Locate the cell with the specified text and output its [X, Y] center coordinate. 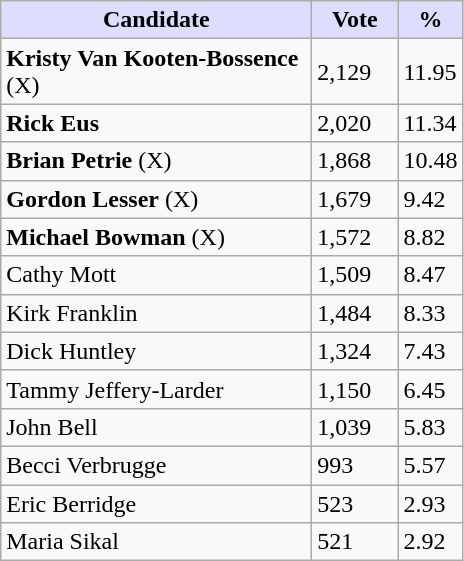
11.95 [430, 72]
10.48 [430, 161]
1,679 [355, 199]
11.34 [430, 123]
523 [355, 503]
Gordon Lesser (X) [156, 199]
6.45 [430, 389]
Dick Huntley [156, 351]
521 [355, 542]
1,572 [355, 237]
2,129 [355, 72]
9.42 [430, 199]
7.43 [430, 351]
1,484 [355, 313]
Cathy Mott [156, 275]
Kirk Franklin [156, 313]
Candidate [156, 20]
5.57 [430, 465]
1,509 [355, 275]
1,868 [355, 161]
5.83 [430, 427]
Eric Berridge [156, 503]
Kristy Van Kooten-Bossence (X) [156, 72]
Maria Sikal [156, 542]
Michael Bowman (X) [156, 237]
Tammy Jeffery-Larder [156, 389]
Becci Verbrugge [156, 465]
1,324 [355, 351]
8.33 [430, 313]
8.82 [430, 237]
8.47 [430, 275]
2,020 [355, 123]
Vote [355, 20]
1,039 [355, 427]
2.92 [430, 542]
John Bell [156, 427]
993 [355, 465]
1,150 [355, 389]
2.93 [430, 503]
% [430, 20]
Brian Petrie (X) [156, 161]
Rick Eus [156, 123]
